Search for the cell housing the specified text and yield its [X, Y] center coordinate. 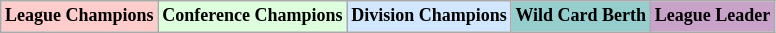
Wild Card Berth [580, 16]
League Champions [80, 16]
Division Champions [429, 16]
League Leader [712, 16]
Conference Champions [252, 16]
